Detect which cell encompasses the target text, then output its [X, Y] center coordinate. 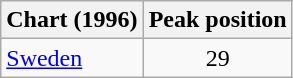
Sweden [72, 58]
Chart (1996) [72, 20]
29 [218, 58]
Peak position [218, 20]
